Locate the cell with the specified text and output its (x, y) center coordinate. 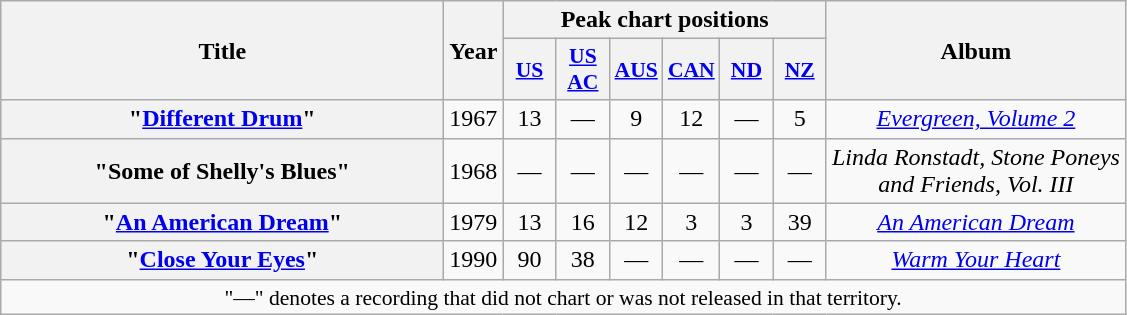
"An American Dream" (222, 222)
38 (582, 260)
1990 (474, 260)
"Close Your Eyes" (222, 260)
Warm Your Heart (976, 260)
Album (976, 50)
1979 (474, 222)
Year (474, 50)
US (530, 70)
ND (746, 70)
USAC (582, 70)
90 (530, 260)
Evergreen, Volume 2 (976, 119)
Linda Ronstadt, Stone Poneysand Friends, Vol. III (976, 170)
"—" denotes a recording that did not chart or was not released in that territory. (564, 297)
39 (800, 222)
Peak chart positions (665, 20)
9 (636, 119)
1968 (474, 170)
"Different Drum" (222, 119)
AUS (636, 70)
NZ (800, 70)
Title (222, 50)
CAN (692, 70)
16 (582, 222)
An American Dream (976, 222)
"Some of Shelly's Blues" (222, 170)
5 (800, 119)
1967 (474, 119)
